Pinpoint the cell where the given text exists, returning its (x, y) midpoint coordinate. 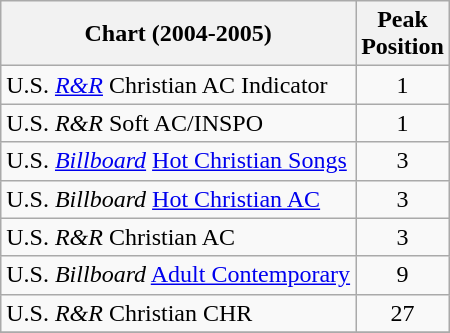
Peak Position (403, 34)
U.S. R&R Christian CHR (178, 313)
Chart (2004-2005) (178, 34)
U.S. R&R Christian AC Indicator (178, 85)
U.S. Billboard Adult Contemporary (178, 275)
U.S. R&R Christian AC (178, 237)
9 (403, 275)
U.S. Billboard Hot Christian AC (178, 199)
U.S. R&R Soft AC/INSPO (178, 123)
27 (403, 313)
U.S. Billboard Hot Christian Songs (178, 161)
